Capture the cell that displays the provided text and extract its (X, Y) central coordinate. 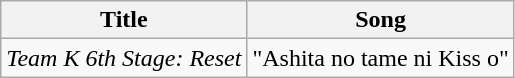
Title (124, 20)
Song (380, 20)
"Ashita no tame ni Kiss o" (380, 58)
Team K 6th Stage: Reset (124, 58)
